Output the (x, y) coordinate of the center of the cell containing the given text.  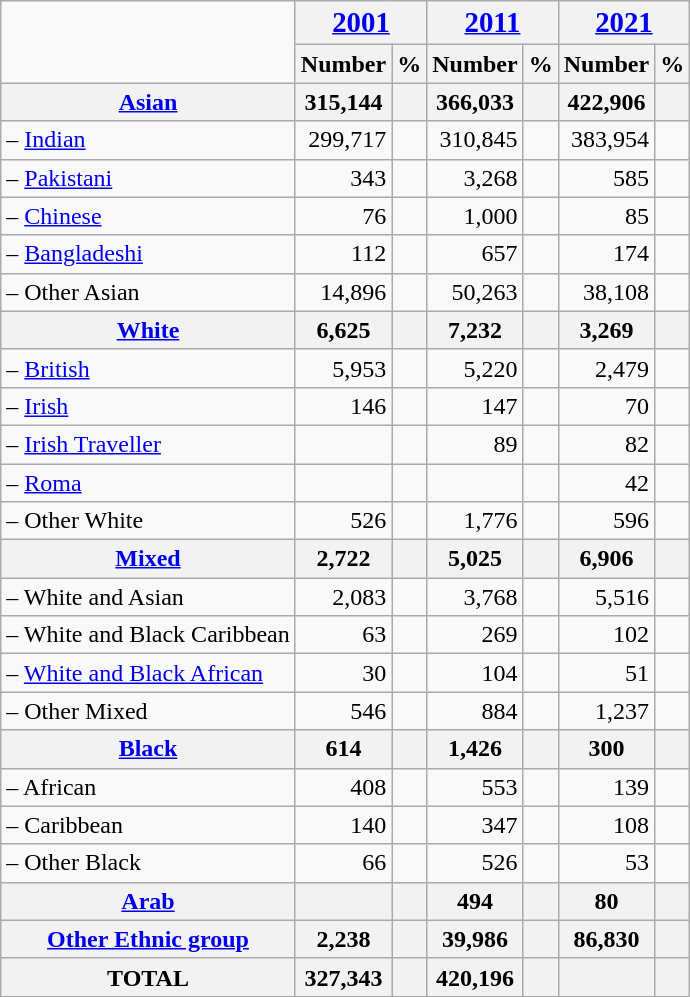
1,000 (475, 216)
TOTAL (148, 977)
– Bangladeshi (148, 254)
1,426 (475, 749)
Arab (148, 901)
5,220 (475, 368)
147 (475, 406)
– Indian (148, 140)
– African (148, 787)
– Roma (148, 483)
2,083 (343, 597)
66 (343, 863)
269 (475, 635)
White (148, 330)
38,108 (606, 292)
2,722 (343, 559)
– White and Black African (148, 673)
108 (606, 825)
Mixed (148, 559)
50,263 (475, 292)
53 (606, 863)
76 (343, 216)
2,238 (343, 939)
Black (148, 749)
80 (606, 901)
85 (606, 216)
5,953 (343, 368)
104 (475, 673)
2001 (360, 23)
366,033 (475, 102)
– Other Black (148, 863)
– Other Asian (148, 292)
553 (475, 787)
102 (606, 635)
– Chinese (148, 216)
42 (606, 483)
585 (606, 178)
614 (343, 749)
– Other Mixed (148, 711)
112 (343, 254)
383,954 (606, 140)
6,625 (343, 330)
14,896 (343, 292)
422,906 (606, 102)
494 (475, 901)
51 (606, 673)
546 (343, 711)
2011 (492, 23)
146 (343, 406)
327,343 (343, 977)
343 (343, 178)
3,269 (606, 330)
63 (343, 635)
140 (343, 825)
– White and Black Caribbean (148, 635)
174 (606, 254)
– Other White (148, 521)
6,906 (606, 559)
884 (475, 711)
Other Ethnic group (148, 939)
– British (148, 368)
70 (606, 406)
300 (606, 749)
315,144 (343, 102)
– Irish (148, 406)
310,845 (475, 140)
139 (606, 787)
347 (475, 825)
– Pakistani (148, 178)
82 (606, 444)
39,986 (475, 939)
408 (343, 787)
30 (343, 673)
3,768 (475, 597)
– Irish Traveller (148, 444)
299,717 (343, 140)
5,025 (475, 559)
– Caribbean (148, 825)
596 (606, 521)
86,830 (606, 939)
3,268 (475, 178)
5,516 (606, 597)
1,237 (606, 711)
2021 (624, 23)
657 (475, 254)
89 (475, 444)
420,196 (475, 977)
1,776 (475, 521)
7,232 (475, 330)
Asian (148, 102)
– White and Asian (148, 597)
2,479 (606, 368)
